Detect which cell encompasses the target text, then output its [x, y] center coordinate. 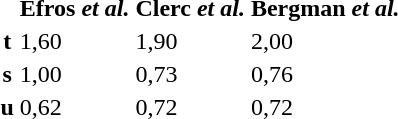
1,60 [74, 41]
1,00 [74, 74]
0,73 [190, 74]
1,90 [190, 41]
